Return (x, y) of the center of cell containing provided text 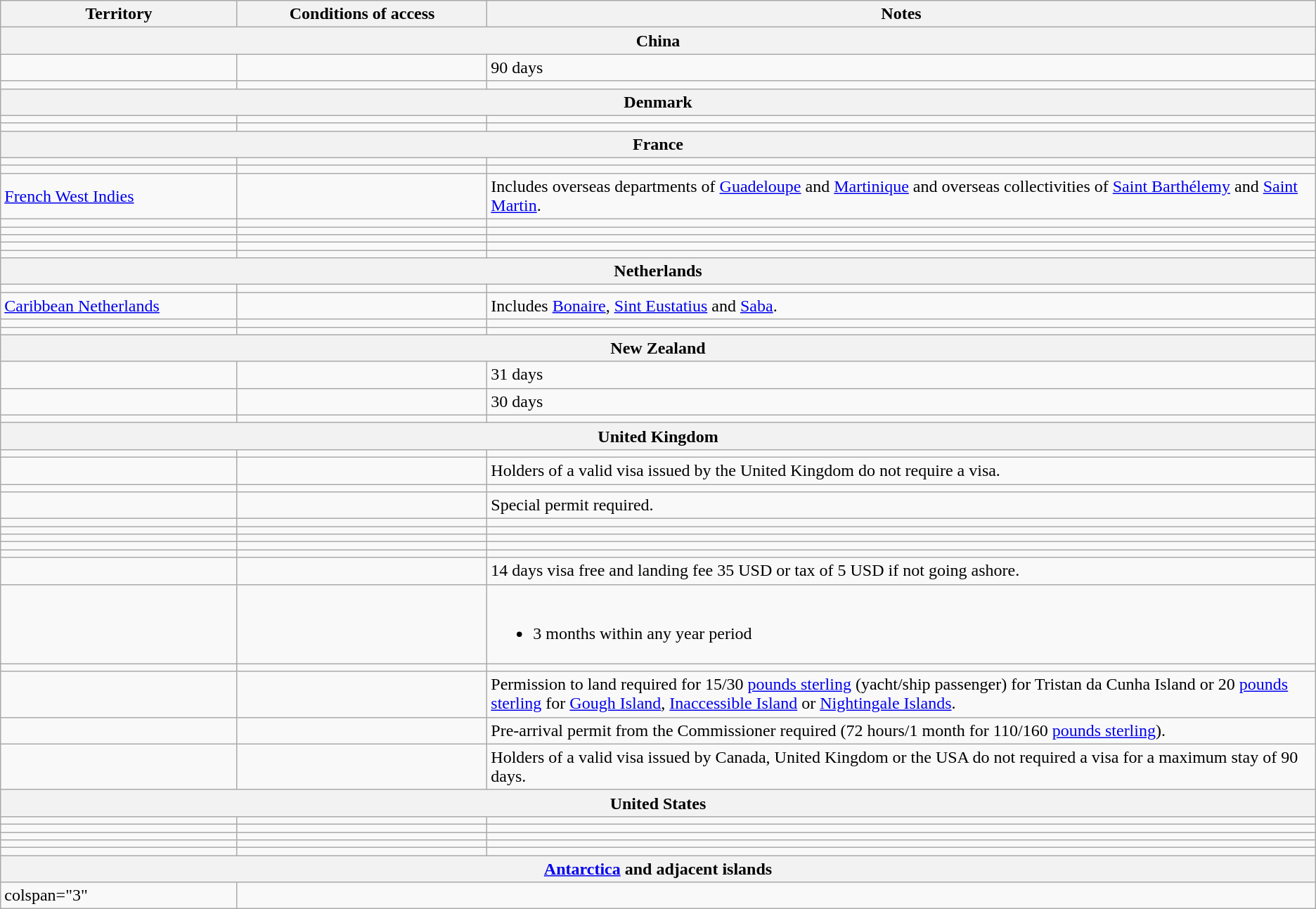
Includes Bonaire, Sint Eustatius and Saba. (901, 306)
United States (658, 803)
3 months within any year period (901, 624)
China (658, 41)
30 days (901, 401)
New Zealand (658, 348)
Territory (120, 14)
United Kingdom (658, 436)
French West Indies (120, 195)
Antarctica and adjacent islands (658, 869)
Pre-arrival permit from the Commissioner required (72 hours/1 month for 110/160 pounds sterling). (901, 730)
Holders of a valid visa issued by Canada, United Kingdom or the USA do not required a visa for a maximum stay of 90 days. (901, 766)
colspan="3" (120, 896)
Holders of a valid visa issued by the United Kingdom do not require a visa. (901, 470)
Netherlands (658, 271)
Includes overseas departments of Guadeloupe and Martinique and overseas collectivities of Saint Barthélemy and Saint Martin. (901, 195)
France (658, 144)
Caribbean Netherlands (120, 306)
90 days (901, 67)
Special permit required. (901, 505)
Conditions of access (361, 14)
Denmark (658, 102)
14 days visa free and landing fee 35 USD or tax of 5 USD if not going ashore. (901, 571)
31 days (901, 375)
Notes (901, 14)
